Output the [X, Y] coordinate of the center of the cell containing the given text.  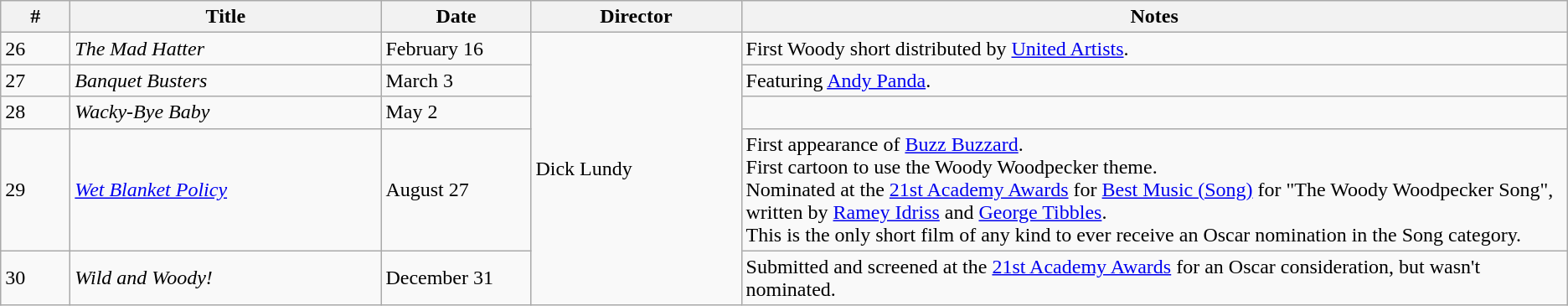
Notes [1154, 17]
Director [637, 17]
May 2 [456, 112]
# [35, 17]
28 [35, 112]
December 31 [456, 278]
February 16 [456, 49]
Featuring Andy Panda. [1154, 80]
30 [35, 278]
March 3 [456, 80]
Wet Blanket Policy [226, 189]
The Mad Hatter [226, 49]
26 [35, 49]
Dick Lundy [637, 169]
August 27 [456, 189]
27 [35, 80]
Date [456, 17]
Title [226, 17]
29 [35, 189]
Wild and Woody! [226, 278]
Wacky-Bye Baby [226, 112]
Banquet Busters [226, 80]
Submitted and screened at the 21st Academy Awards for an Oscar consideration, but wasn't nominated. [1154, 278]
First Woody short distributed by United Artists. [1154, 49]
